Scan for the cell matching the given text and deliver its (X, Y) coordinate at center. 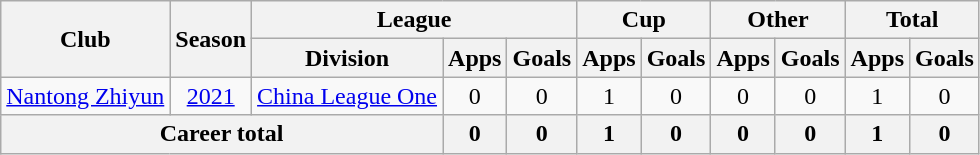
Career total (222, 134)
Season (211, 39)
Total (912, 20)
Other (778, 20)
League (414, 20)
Cup (644, 20)
China League One (348, 96)
Club (86, 39)
Division (348, 58)
2021 (211, 96)
Nantong Zhiyun (86, 96)
